Identify which cell holds the provided text, then report its [X, Y] central coordinate. 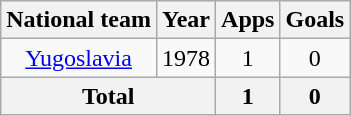
National team [79, 20]
Yugoslavia [79, 58]
Apps [248, 20]
Year [186, 20]
1978 [186, 58]
Goals [315, 20]
Total [108, 96]
